Provide the [x, y] coordinate of the cell's center where the given text is located.  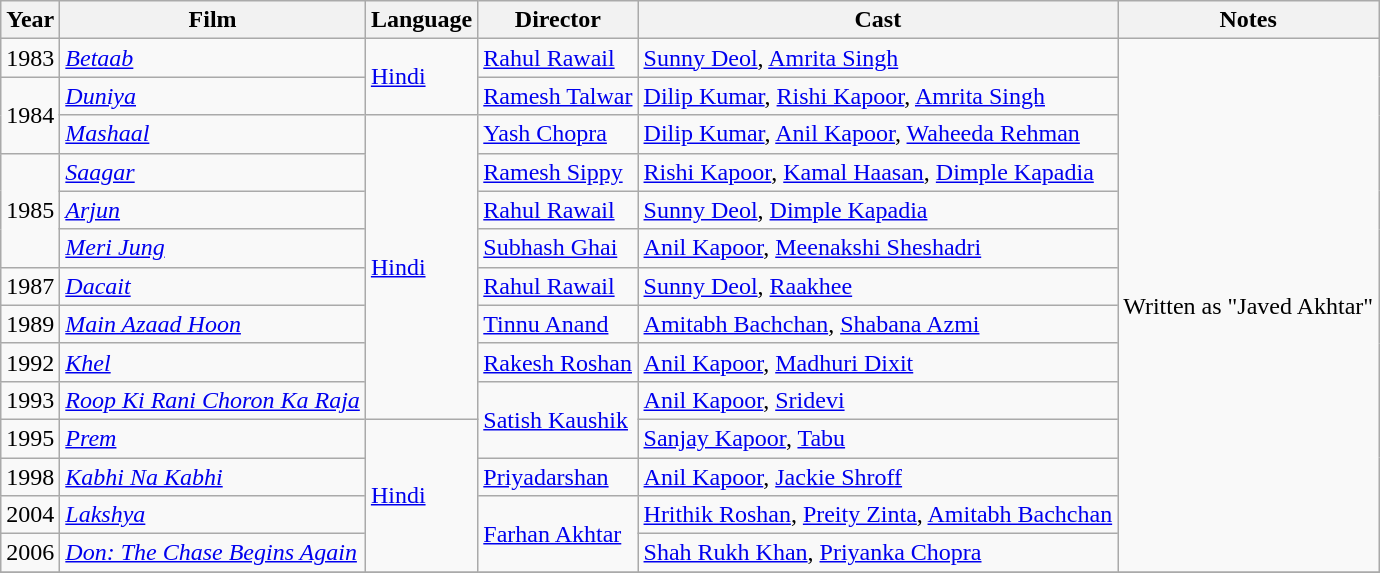
Tinnu Anand [558, 324]
1987 [30, 286]
Hrithik Roshan, Preity Zinta, Amitabh Bachchan [878, 515]
Roop Ki Rani Choron Ka Raja [213, 400]
Ramesh Talwar [558, 96]
Anil Kapoor, Meenakshi Sheshadri [878, 248]
Anil Kapoor, Jackie Shroff [878, 477]
Farhan Akhtar [558, 534]
Dilip Kumar, Rishi Kapoor, Amrita Singh [878, 96]
Dilip Kumar, Anil Kapoor, Waheeda Rehman [878, 134]
2004 [30, 515]
1985 [30, 210]
Rakesh Roshan [558, 362]
Mashaal [213, 134]
Yash Chopra [558, 134]
Saagar [213, 172]
Satish Kaushik [558, 419]
Rishi Kapoor, Kamal Haasan, Dimple Kapadia [878, 172]
1989 [30, 324]
Duniya [213, 96]
Priyadarshan [558, 477]
Meri Jung [213, 248]
1983 [30, 58]
Written as "Javed Akhtar" [1248, 306]
Sunny Deol, Amrita Singh [878, 58]
Anil Kapoor, Madhuri Dixit [878, 362]
1993 [30, 400]
Dacait [213, 286]
Sunny Deol, Raakhee [878, 286]
2006 [30, 553]
Amitabh Bachchan, Shabana Azmi [878, 324]
Ramesh Sippy [558, 172]
Subhash Ghai [558, 248]
Sunny Deol, Dimple Kapadia [878, 210]
Film [213, 20]
Anil Kapoor, Sridevi [878, 400]
Director [558, 20]
Lakshya [213, 515]
Kabhi Na Kabhi [213, 477]
1998 [30, 477]
Language [421, 20]
Don: The Chase Begins Again [213, 553]
Prem [213, 438]
Arjun [213, 210]
Sanjay Kapoor, Tabu [878, 438]
1992 [30, 362]
1995 [30, 438]
Year [30, 20]
Main Azaad Hoon [213, 324]
1984 [30, 115]
Shah Rukh Khan, Priyanka Chopra [878, 553]
Khel [213, 362]
Betaab [213, 58]
Notes [1248, 20]
Cast [878, 20]
